Return [x, y] of the center of cell containing provided text 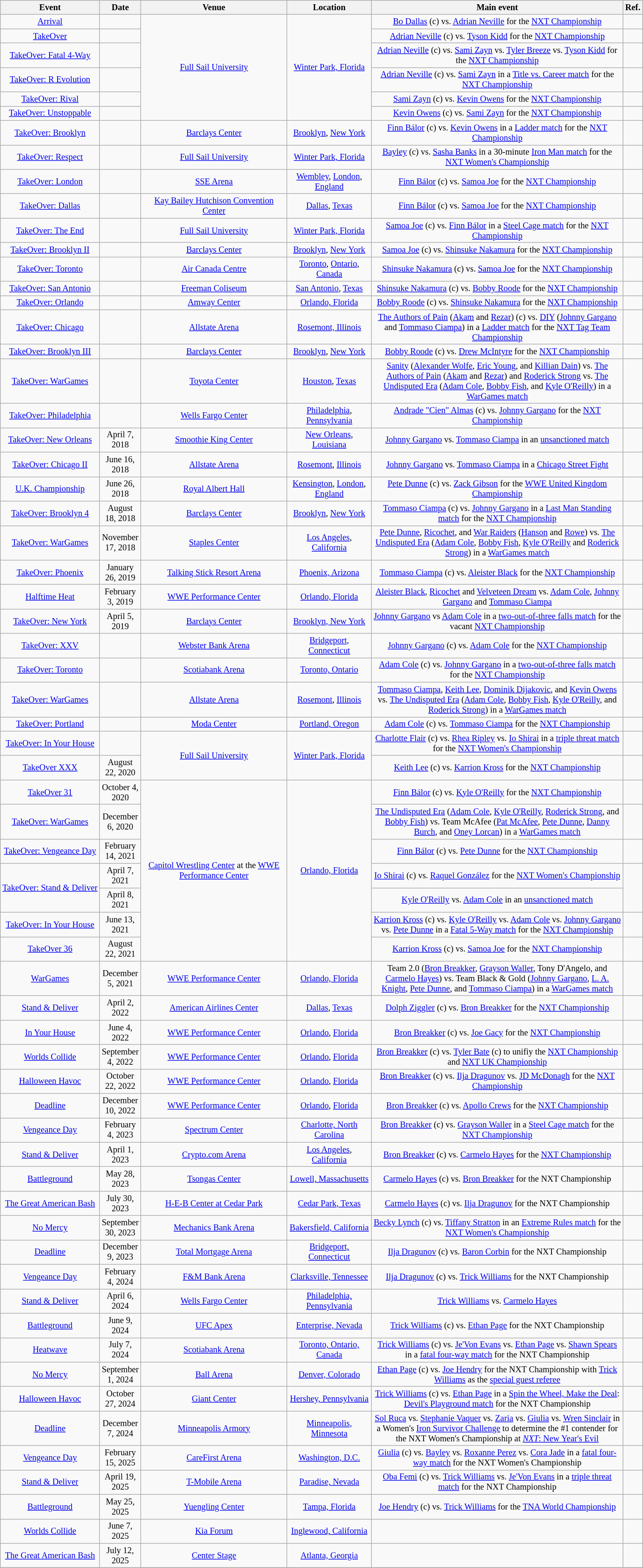
Trick Williams (c) vs. Ethan Page in a Spin the Wheel, Make the Deal: Devil's Playground match for the NXT Championship [497, 1399]
Minneapolis, Minnesota [330, 1428]
In Your House [50, 1032]
October 22, 2022 [120, 1081]
TakeOver: Respect [50, 157]
Becky Lynch (c) vs. Tiffany Stratton in an Extreme Rules match for the NXT Women's Championship [497, 1228]
Oba Femi (c) vs. Trick Williams vs. Je'Von Evans in a triple threat match for the NXT Championship [497, 1482]
Karrion Kross (c) vs. Samoa Joe for the NXT Championship [497, 949]
May 28, 2023 [120, 1179]
Moda Center [214, 724]
Toronto, Ontario [330, 670]
April 8, 2021 [120, 900]
Location [330, 7]
TakeOver XXX [50, 768]
San Antonio, Texas [330, 289]
April 7, 2021 [120, 876]
September 1, 2024 [120, 1374]
TakeOver: Dallas [50, 206]
Bobby Roode (c) vs. Drew McIntyre for the NXT Championship [497, 351]
February 14, 2021 [120, 851]
Paradise, Nevada [330, 1482]
Bron Breakker (c) vs. Carmelo Hayes for the NXT Championship [497, 1154]
Lowell, Massachusetts [330, 1179]
December 5, 2021 [120, 978]
Adrian Neville (c) vs. Sami Zayn in a Title vs. Career match for the NXT Championship [497, 80]
Bron Breakker (c) vs. Ilja Dragunov vs. JD McDonagh for the NXT Championship [497, 1081]
The Authors of Pain (Akam and Rezar) (c) vs. DIY (Johnny Gargano and Tommaso Ciampa) in a Ladder match for the NXT Tag Team Championship [497, 327]
June 16, 2018 [120, 464]
Tommaso Ciampa (c) vs. Johnny Gargano in a Last Man Standing match for the NXT Championship [497, 513]
December 7, 2024 [120, 1428]
TakeOver: R Evolution [50, 80]
TakeOver: Fatal 4-Way [50, 55]
Bakersfield, California [330, 1228]
Enterprise, Nevada [330, 1325]
Total Mortgage Arena [214, 1252]
May 25, 2025 [120, 1507]
July 30, 2023 [120, 1203]
Staples Center [214, 543]
Royal Albert Hall [214, 489]
Atlanta, Georgia [330, 1555]
Halftime Heat [50, 597]
July 7, 2024 [120, 1350]
Denver, Colorado [330, 1374]
February 3, 2019 [120, 597]
TakeOver: Unstoppable [50, 113]
December 9, 2023 [120, 1252]
June 13, 2021 [120, 924]
Crypto.com Arena [214, 1154]
Main event [497, 7]
Shinsuke Nakamura (c) vs. Bobby Roode for the NXT Championship [497, 289]
Cedar Park, Texas [330, 1203]
Johnny Gargano (c) vs. Adam Cole for the NXT Championship [497, 646]
TakeOver: Portland [50, 724]
Center Stage [214, 1555]
Giant Center [214, 1399]
CareFirst Arena [214, 1458]
TakeOver: San Antonio [50, 289]
Ref. [633, 7]
TakeOver [50, 36]
Capitol Wrestling Center at the WWE Performance Center [214, 871]
Kyle O'Reilly vs. Adam Cole in an unsanctioned match [497, 900]
Samoa Joe (c) vs. Finn Bálor in a Steel Cage match for the NXT Championship [497, 230]
Aleister Black, Ricochet and Velveteen Dream vs. Adam Cole, Johnny Gargano and Tommaso Ciampa [497, 597]
Spectrum Center [214, 1130]
Phoenix, Arizona [330, 572]
August 22, 2020 [120, 768]
Karrion Kross (c) vs. Kyle O'Reilly vs. Adam Cole vs. Johnny Gargano vs. Pete Dunne in a Fatal 5-Way match for the NXT Championship [497, 924]
Inglewood, California [330, 1531]
TakeOver: The End [50, 230]
Charlotte Flair (c) vs. Rhea Ripley vs. Io Shirai in a triple threat match for the NXT Women's Championship [497, 743]
UFC Apex [214, 1325]
TakeOver: Phoenix [50, 572]
TakeOver 36 [50, 949]
H-E-B Center at Cedar Park [214, 1203]
Venue [214, 7]
TakeOver: Chicago [50, 327]
WarGames [50, 978]
October 27, 2024 [120, 1399]
June 26, 2018 [120, 489]
Date [120, 7]
Ilja Dragunov (c) vs. Trick Williams for the NXT Championship [497, 1277]
January 26, 2019 [120, 572]
April 5, 2019 [120, 621]
Carmelo Hayes (c) vs. Bron Breakker for the NXT Championship [497, 1179]
Webster Bank Arena [214, 646]
U.K. Championship [50, 489]
Mechanics Bank Arena [214, 1228]
Trick Williams (c) vs. Ethan Page for the NXT Championship [497, 1325]
Pete Dunne (c) vs. Zack Gibson for the WWE United Kingdom Championship [497, 489]
June 7, 2025 [120, 1531]
February 15, 2025 [120, 1458]
Freeman Coliseum [214, 289]
TakeOver: New Orleans [50, 440]
Air Canada Centre [214, 269]
September 30, 2023 [120, 1228]
October 4, 2020 [120, 792]
Keith Lee (c) vs. Karrion Kross for the NXT Championship [497, 768]
New Orleans, Louisiana [330, 440]
Talking Stick Resort Arena [214, 572]
Wembley, London, England [330, 181]
April 2, 2022 [120, 1008]
Carmelo Hayes (c) vs. Ilja Dragunov for the NXT Championship [497, 1203]
SSE Arena [214, 181]
Kia Forum [214, 1531]
Smoothie King Center [214, 440]
April 7, 2018 [120, 440]
July 12, 2025 [120, 1555]
Adam Cole (c) vs. Johnny Gargano in a two-out-of-three falls match for the NXT Championship [497, 670]
Bayley (c) vs. Sasha Banks in a 30-minute Iron Man match for the NXT Women's Championship [497, 157]
Adam Cole (c) vs. Tommaso Ciampa for the NXT Championship [497, 724]
T-Mobile Arena [214, 1482]
American Airlines Center [214, 1008]
Adrian Neville (c) vs. Sami Zayn vs. Tyler Breeze vs. Tyson Kidd for the NXT Championship [497, 55]
Minneapolis Armory [214, 1428]
Hershey, Pennsylvania [330, 1399]
TakeOver: Brooklyn III [50, 351]
Finn Bálor (c) vs. Pete Dunne for the NXT Championship [497, 851]
Event [50, 7]
Clarksville, Tennessee [330, 1277]
Tsongas Center [214, 1179]
Io Shirai (c) vs. Raquel González for the NXT Women's Championship [497, 876]
Trick Williams (c) vs. Je'Von Evans vs. Ethan Page vs. Shawn Spears in a fatal four-way match for the NXT Championship [497, 1350]
August 18, 2018 [120, 513]
April 19, 2025 [120, 1482]
Houston, Texas [330, 381]
Kensington, London, England [330, 489]
TakeOver: Stand & Deliver [50, 888]
August 22, 2021 [120, 949]
Kay Bailey Hutchison Convention Center [214, 206]
Sami Zayn (c) vs. Kevin Owens for the NXT Championship [497, 99]
Samoa Joe (c) vs. Shinsuke Nakamura for the NXT Championship [497, 250]
Adrian Neville (c) vs. Tyson Kidd for the NXT Championship [497, 36]
TakeOver: London [50, 181]
November 17, 2018 [120, 543]
Giulia (c) vs. Bayley vs. Roxanne Perez vs. Cora Jade in a fatal four-way match for the NXT Women's Championship [497, 1458]
TakeOver 31 [50, 792]
TakeOver: New York [50, 621]
Tampa, Florida [330, 1507]
Ilja Dragunov (c) vs. Baron Corbin for the NXT Championship [497, 1252]
June 9, 2024 [120, 1325]
Heatwave [50, 1350]
TakeOver: XXV [50, 646]
TakeOver: Brooklyn 4 [50, 513]
April 1, 2023 [120, 1154]
June 4, 2022 [120, 1032]
Andrade "Cien" Almas (c) vs. Johnny Gargano for the NXT Championship [497, 416]
Trick Williams vs. Carmelo Hayes [497, 1301]
Bron Breakker (c) vs. Tyler Bate (c) to unifiy the NXT Championship and NXT UK Championship [497, 1057]
Bo Dallas (c) vs. Adrian Neville for the NXT Championship [497, 22]
December 6, 2020 [120, 821]
Kevin Owens (c) vs. Sami Zayn for the NXT Championship [497, 113]
Bron Breakker (c) vs. Joe Gacy for the NXT Championship [497, 1032]
Charlotte, North Carolina [330, 1130]
TakeOver: Brooklyn [50, 133]
Washington, D.C. [330, 1458]
Amway Center [214, 302]
December 10, 2022 [120, 1106]
TakeOver: Rival [50, 99]
Ethan Page (c) vs. Joe Hendry for the NXT Championship with Trick Williams as the special guest referee [497, 1374]
Shinsuke Nakamura (c) vs. Samoa Joe for the NXT Championship [497, 269]
Bobby Roode (c) vs. Shinsuke Nakamura for the NXT Championship [497, 302]
Portland, Oregon [330, 724]
TakeOver: Brooklyn II [50, 250]
Johnny Gargano vs Adam Cole in a two-out-of-three falls match for the vacant NXT Championship [497, 621]
February 4, 2023 [120, 1130]
September 4, 2022 [120, 1057]
Johnny Gargano vs. Tommaso Ciampa in a Chicago Street Fight [497, 464]
TakeOver: Chicago II [50, 464]
Dolph Ziggler (c) vs. Bron Breakker for the NXT Championship [497, 1008]
TakeOver: Philadelphia [50, 416]
TakeOver: Orlando [50, 302]
Tommaso Ciampa (c) vs. Aleister Black for the NXT Championship [497, 572]
April 6, 2024 [120, 1301]
Finn Bálor (c) vs. Kevin Owens in a Ladder match for the NXT Championship [497, 133]
February 4, 2024 [120, 1277]
Finn Bálor (c) vs. Kyle O'Reilly for the NXT Championship [497, 792]
Bron Breakker (c) vs. Grayson Waller in a Steel Cage match for the NXT Championship [497, 1130]
Johnny Gargano vs. Tommaso Ciampa in an unsanctioned match [497, 440]
F&M Bank Arena [214, 1277]
TakeOver: Vengeance Day [50, 851]
Arrival [50, 22]
Ball Arena [214, 1374]
Bron Breakker (c) vs. Apollo Crews for the NXT Championship [497, 1106]
Yuengling Center [214, 1507]
Joe Hendry (c) vs. Trick Williams for the TNA World Championship [497, 1507]
Toyota Center [214, 381]
